Pinpoint the cell where the given text exists, returning its (X, Y) midpoint coordinate. 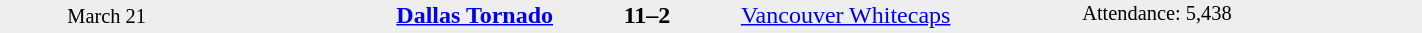
Vancouver Whitecaps (910, 15)
Dallas Tornado (384, 15)
11–2 (648, 15)
Attendance: 5,438 (1252, 16)
March 21 (106, 16)
